Output the [X, Y] coordinate of the center of the cell containing the given text.  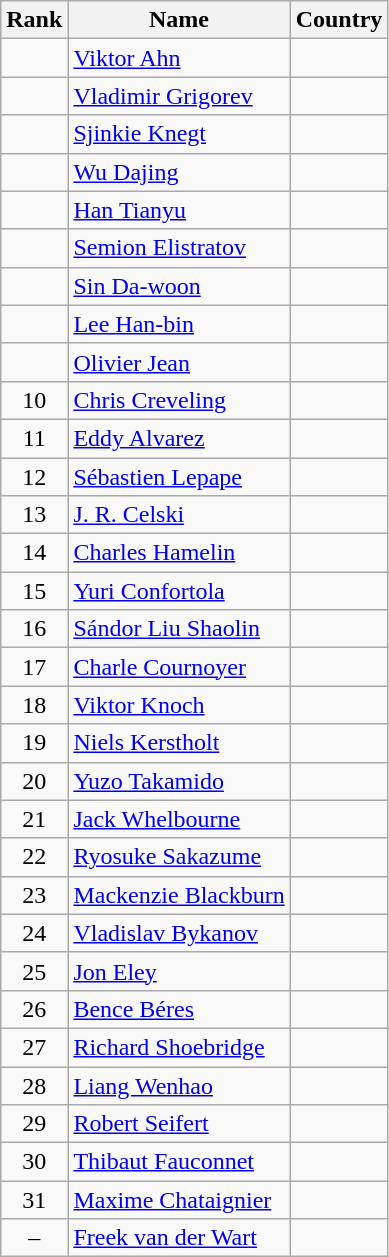
Charle Cournoyer [179, 667]
Yuri Confortola [179, 591]
20 [34, 781]
25 [34, 971]
Richard Shoebridge [179, 1047]
Vladislav Bykanov [179, 933]
Olivier Jean [179, 362]
Wu Dajing [179, 172]
21 [34, 819]
27 [34, 1047]
Eddy Alvarez [179, 438]
Name [179, 20]
13 [34, 515]
J. R. Celski [179, 515]
Maxime Chataignier [179, 1200]
Vladimir Grigorev [179, 96]
Thibaut Fauconnet [179, 1162]
12 [34, 477]
16 [34, 629]
22 [34, 857]
Yuzo Takamido [179, 781]
Jon Eley [179, 971]
19 [34, 743]
Ryosuke Sakazume [179, 857]
18 [34, 705]
Bence Béres [179, 1009]
28 [34, 1085]
23 [34, 895]
Jack Whelbourne [179, 819]
29 [34, 1124]
Country [339, 20]
Lee Han-bin [179, 324]
Sjinkie Knegt [179, 134]
Robert Seifert [179, 1124]
14 [34, 553]
Chris Creveling [179, 400]
Viktor Knoch [179, 705]
15 [34, 591]
30 [34, 1162]
Charles Hamelin [179, 553]
31 [34, 1200]
Semion Elistratov [179, 248]
Sándor Liu Shaolin [179, 629]
Liang Wenhao [179, 1085]
Mackenzie Blackburn [179, 895]
11 [34, 438]
17 [34, 667]
Sébastien Lepape [179, 477]
Niels Kerstholt [179, 743]
Rank [34, 20]
Sin Da-woon [179, 286]
Viktor Ahn [179, 58]
10 [34, 400]
– [34, 1238]
Freek van der Wart [179, 1238]
26 [34, 1009]
Han Tianyu [179, 210]
24 [34, 933]
